Identify which cell holds the provided text, then report its (x, y) central coordinate. 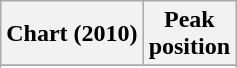
Chart (2010) (72, 34)
Peakposition (189, 34)
